Extract the (X, Y) coordinate from the center of the cell holding the provided text.  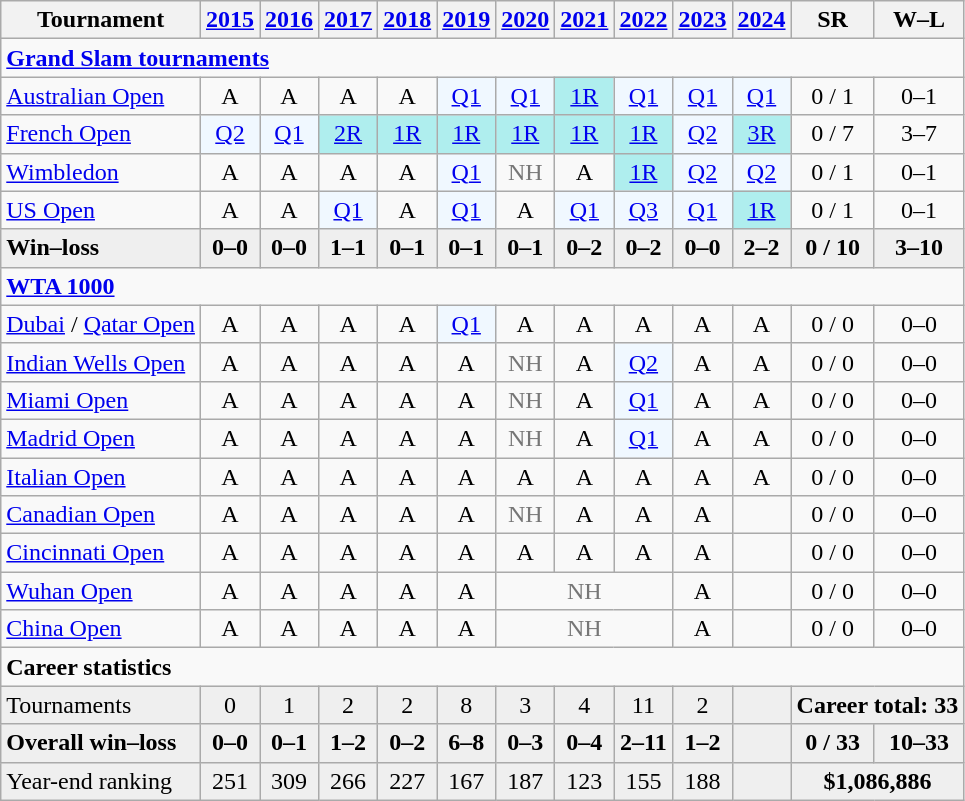
Australian Open (101, 96)
0 / 7 (832, 134)
2023 (702, 20)
266 (348, 781)
US Open (101, 210)
227 (408, 781)
309 (290, 781)
187 (526, 781)
Overall win–loss (101, 743)
2024 (762, 20)
251 (230, 781)
0 / 33 (832, 743)
4 (584, 705)
2022 (644, 20)
Win–loss (101, 248)
2R (348, 134)
$1,086,886 (878, 781)
11 (644, 705)
2021 (584, 20)
0–4 (584, 743)
Italian Open (101, 477)
Q3 (644, 210)
Career statistics (482, 667)
Tournament (101, 20)
WTA 1000 (482, 286)
123 (584, 781)
Cincinnati Open (101, 553)
3 (526, 705)
0 (230, 705)
Dubai / Qatar Open (101, 324)
10–33 (919, 743)
Madrid Open (101, 438)
2015 (230, 20)
2–2 (762, 248)
8 (466, 705)
0–3 (526, 743)
Miami Open (101, 400)
Career total: 33 (878, 705)
6–8 (466, 743)
3R (762, 134)
2019 (466, 20)
155 (644, 781)
167 (466, 781)
Wuhan Open (101, 591)
2018 (408, 20)
China Open (101, 629)
2017 (348, 20)
3–7 (919, 134)
Canadian Open (101, 515)
3–10 (919, 248)
0 / 10 (832, 248)
1 (290, 705)
Indian Wells Open (101, 362)
1–1 (348, 248)
Tournaments (101, 705)
Year-end ranking (101, 781)
2–11 (644, 743)
188 (702, 781)
Grand Slam tournaments (482, 58)
2016 (290, 20)
2020 (526, 20)
W–L (919, 20)
SR (832, 20)
Wimbledon (101, 172)
French Open (101, 134)
